Identify which cell holds the provided text, then report its [x, y] central coordinate. 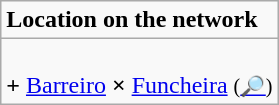
Location on the network [140, 20]
+ Barreiro × Funcheira (🔎) [140, 72]
